Pinpoint the cell where the given text exists, returning its [x, y] midpoint coordinate. 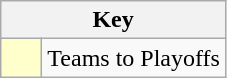
Teams to Playoffs [134, 58]
Key [114, 20]
